Find where the given text appears and provide that cell's center as (X, Y) coordinate. 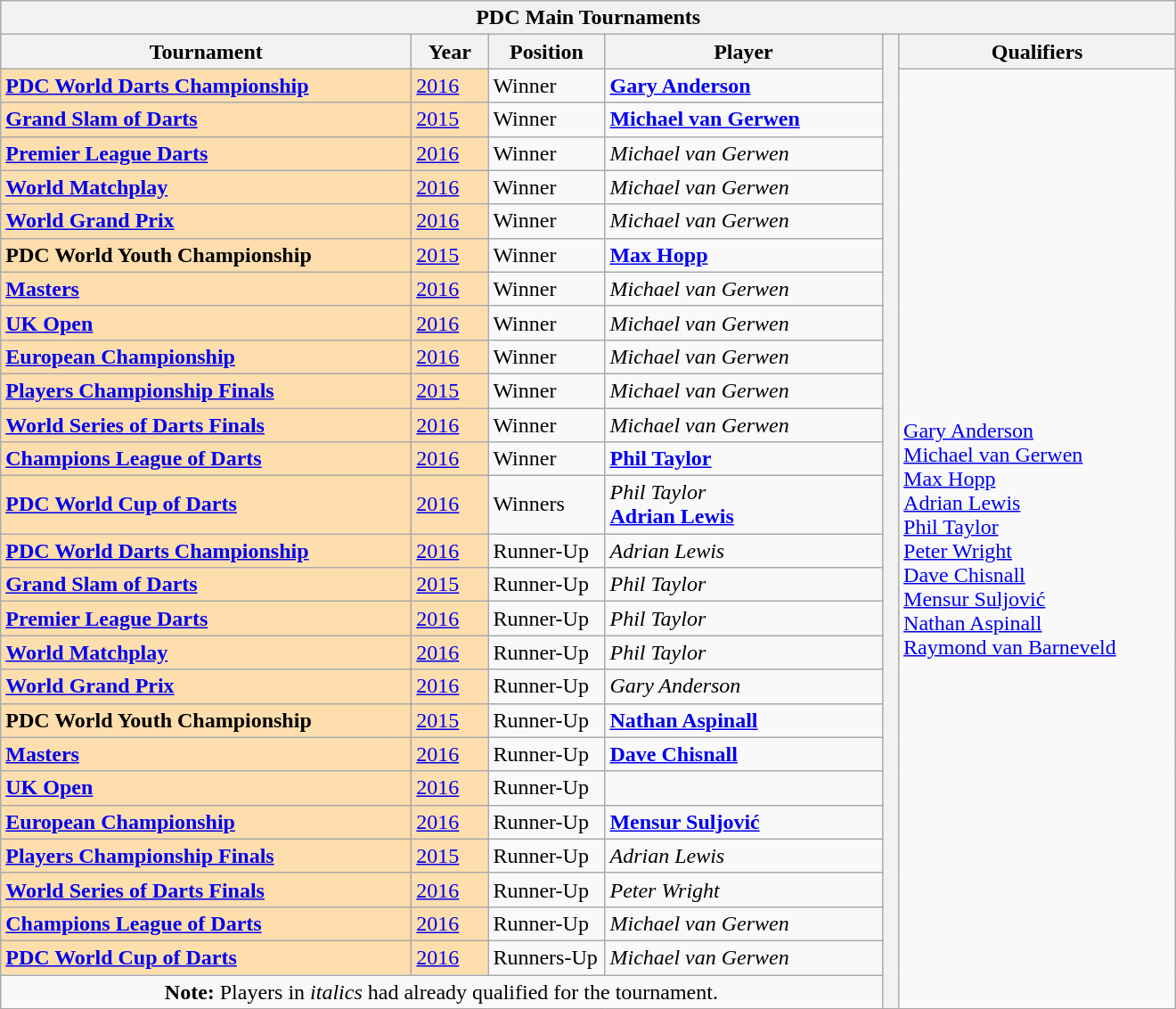
Runners-Up (547, 957)
Note: Players in italics had already qualified for the tournament. (442, 992)
Nathan Aspinall (743, 720)
Player (743, 52)
Max Hopp (743, 255)
Dave Chisnall (743, 754)
Phil Taylor Adrian Lewis (743, 504)
Position (547, 52)
Gary Anderson Michael van Gerwen Max Hopp Adrian Lewis Phil Taylor Peter Wright Dave Chisnall Mensur Suljović Nathan Aspinall Raymond van Barneveld (1037, 538)
Mensur Suljović (743, 822)
Year (450, 52)
PDC Main Tournaments (588, 18)
Peter Wright (743, 890)
Winners (547, 504)
Qualifiers (1037, 52)
Tournament (207, 52)
